For the text-containing cell, return its midpoint in (X, Y) coordinate format. 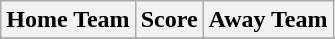
Away Team (268, 20)
Home Team (68, 20)
Score (169, 20)
